Find where the given text appears and provide that cell's center as [x, y] coordinate. 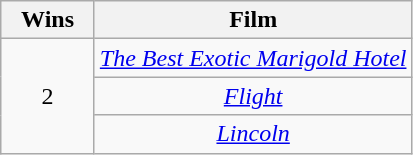
Flight [253, 96]
Film [253, 20]
The Best Exotic Marigold Hotel [253, 58]
Lincoln [253, 134]
Wins [48, 20]
2 [48, 96]
